Return the (X, Y) coordinate for the center point of the cell that contains the specified text.  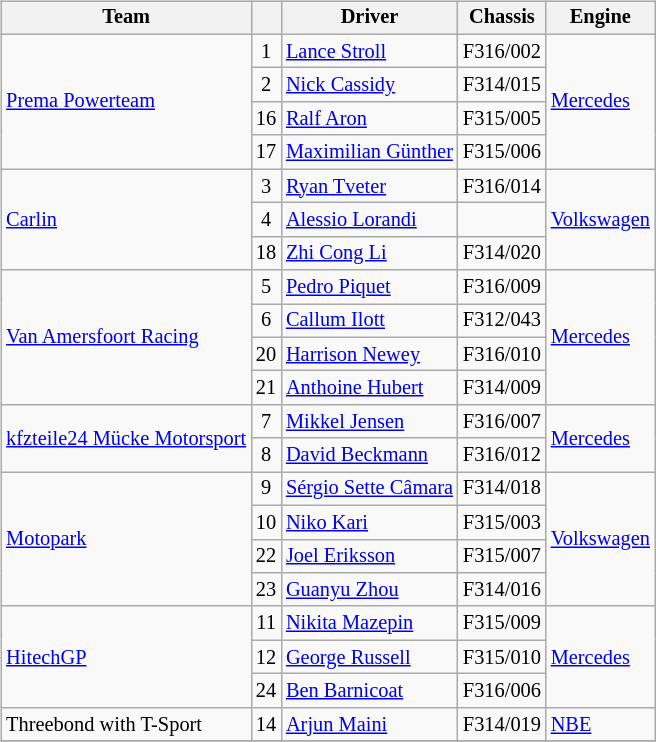
F316/012 (502, 455)
David Beckmann (370, 455)
F314/020 (502, 253)
Maximilian Günther (370, 152)
F315/003 (502, 522)
Prema Powerteam (126, 102)
5 (266, 287)
Harrison Newey (370, 354)
7 (266, 422)
F315/005 (502, 119)
Van Amersfoort Racing (126, 338)
F314/016 (502, 590)
George Russell (370, 657)
Lance Stroll (370, 51)
F314/009 (502, 388)
F315/010 (502, 657)
Chassis (502, 18)
4 (266, 220)
Niko Kari (370, 522)
F316/010 (502, 354)
21 (266, 388)
Guanyu Zhou (370, 590)
Zhi Cong Li (370, 253)
14 (266, 724)
Ralf Aron (370, 119)
11 (266, 623)
F316/014 (502, 186)
Callum Ilott (370, 321)
Team (126, 18)
F314/015 (502, 85)
kfzteile24 Mücke Motorsport (126, 438)
Anthoine Hubert (370, 388)
Arjun Maini (370, 724)
F316/002 (502, 51)
NBE (600, 724)
9 (266, 489)
Ryan Tveter (370, 186)
23 (266, 590)
22 (266, 556)
Joel Eriksson (370, 556)
Sérgio Sette Câmara (370, 489)
20 (266, 354)
F315/009 (502, 623)
F314/019 (502, 724)
F314/018 (502, 489)
F316/009 (502, 287)
F315/007 (502, 556)
12 (266, 657)
Carlin (126, 220)
F316/007 (502, 422)
Alessio Lorandi (370, 220)
Pedro Piquet (370, 287)
3 (266, 186)
2 (266, 85)
F316/006 (502, 691)
Threebond with T-Sport (126, 724)
Driver (370, 18)
HitechGP (126, 656)
F315/006 (502, 152)
Motopark (126, 540)
Engine (600, 18)
Mikkel Jensen (370, 422)
Nikita Mazepin (370, 623)
6 (266, 321)
Nick Cassidy (370, 85)
16 (266, 119)
24 (266, 691)
Ben Barnicoat (370, 691)
F312/043 (502, 321)
10 (266, 522)
17 (266, 152)
1 (266, 51)
8 (266, 455)
18 (266, 253)
